Pinpoint the cell where the given text exists, returning its [x, y] midpoint coordinate. 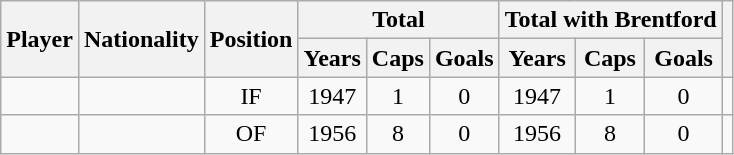
OF [251, 134]
Total [398, 20]
IF [251, 96]
Nationality [141, 39]
Player [40, 39]
Position [251, 39]
Total with Brentford [610, 20]
